Find where the given text appears and provide that cell's center as [X, Y] coordinate. 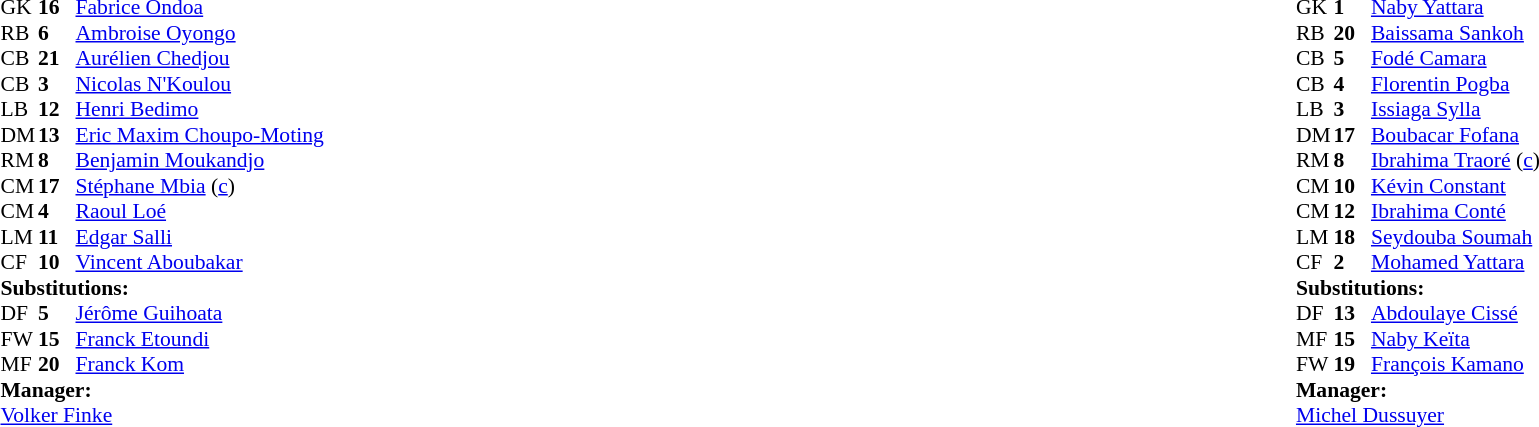
Substitutions: [162, 288]
6 [57, 33]
Franck Etoundi [200, 339]
Eric Maxim Choupo-Moting [200, 135]
11 [57, 237]
Vincent Aboubakar [200, 263]
Benjamin Moukandjo [200, 161]
21 [57, 59]
19 [1352, 365]
Ambroise Oyongo [200, 33]
Stéphane Mbia (c) [200, 186]
Aurélien Chedjou [200, 59]
Henri Bedimo [200, 109]
Edgar Salli [200, 237]
Raoul Loé [200, 211]
Nicolas N'Koulou [200, 84]
Jérôme Guihoata [200, 313]
Franck Kom [200, 365]
18 [1352, 237]
2 [1352, 263]
Manager: [162, 390]
